From the cell containing the given text, extract its center point as (x, y) coordinate. 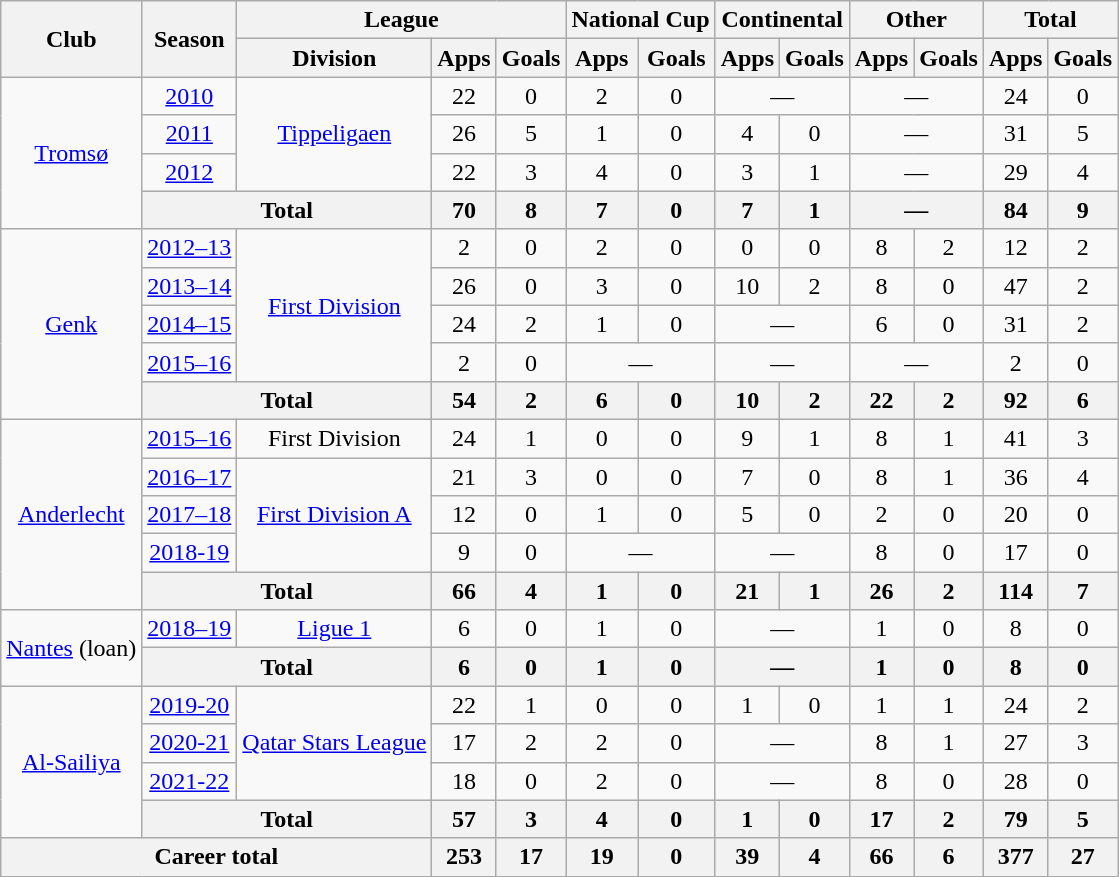
Tromsø (72, 153)
28 (1015, 781)
National Cup (640, 20)
Career total (216, 857)
2012–13 (190, 248)
Tippeligaen (334, 134)
41 (1015, 438)
2016–17 (190, 477)
18 (464, 781)
Genk (72, 324)
2012 (190, 172)
377 (1015, 857)
36 (1015, 477)
114 (1015, 591)
2019-20 (190, 705)
2014–15 (190, 324)
2010 (190, 96)
29 (1015, 172)
Qatar Stars League (334, 743)
84 (1015, 210)
2011 (190, 134)
253 (464, 857)
2017–18 (190, 515)
19 (602, 857)
20 (1015, 515)
2018-19 (190, 553)
Ligue 1 (334, 629)
Continental (782, 20)
70 (464, 210)
2020-21 (190, 743)
Al-Sailiya (72, 762)
39 (747, 857)
54 (464, 400)
2013–14 (190, 286)
79 (1015, 819)
57 (464, 819)
Other (916, 20)
Anderlecht (72, 514)
Nantes (loan) (72, 648)
Division (334, 58)
92 (1015, 400)
47 (1015, 286)
League (402, 20)
Club (72, 39)
First Division A (334, 515)
Season (190, 39)
2018–19 (190, 629)
2021-22 (190, 781)
